Search for the cell housing the specified text and yield its (X, Y) center coordinate. 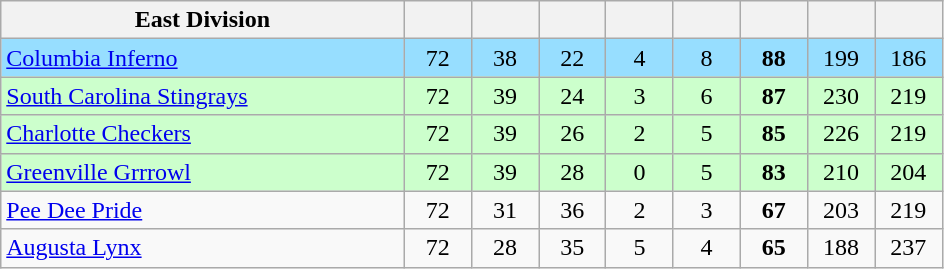
186 (908, 58)
85 (774, 134)
87 (774, 96)
199 (840, 58)
237 (908, 248)
Pee Dee Pride (202, 210)
36 (572, 210)
Columbia Inferno (202, 58)
24 (572, 96)
Augusta Lynx (202, 248)
South Carolina Stingrays (202, 96)
31 (504, 210)
67 (774, 210)
88 (774, 58)
35 (572, 248)
22 (572, 58)
6 (706, 96)
38 (504, 58)
East Division (202, 20)
Charlotte Checkers (202, 134)
203 (840, 210)
26 (572, 134)
0 (640, 172)
Greenville Grrrowl (202, 172)
188 (840, 248)
204 (908, 172)
210 (840, 172)
230 (840, 96)
8 (706, 58)
65 (774, 248)
226 (840, 134)
83 (774, 172)
